Determine the [X, Y] coordinate at the center of the cell enclosing the given text.  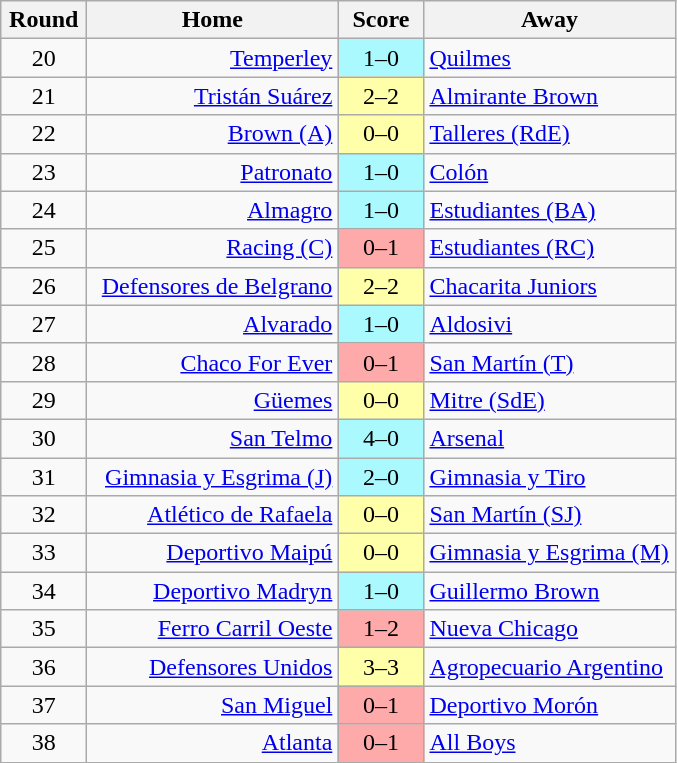
Güemes [212, 400]
Ferro Carril Oeste [212, 629]
2–0 [381, 477]
21 [44, 96]
Alvarado [212, 324]
Chaco For Ever [212, 362]
37 [44, 705]
Gimnasia y Tiro [550, 477]
Guillermo Brown [550, 591]
Deportivo Morón [550, 705]
Defensores Unidos [212, 667]
23 [44, 172]
Home [212, 20]
20 [44, 58]
Patronato [212, 172]
Atlético de Rafaela [212, 515]
30 [44, 438]
27 [44, 324]
31 [44, 477]
All Boys [550, 743]
Gimnasia y Esgrima (M) [550, 553]
San Telmo [212, 438]
Quilmes [550, 58]
Away [550, 20]
22 [44, 134]
1–2 [381, 629]
35 [44, 629]
Atlanta [212, 743]
28 [44, 362]
32 [44, 515]
4–0 [381, 438]
Temperley [212, 58]
24 [44, 210]
Aldosivi [550, 324]
Almirante Brown [550, 96]
San Martín (SJ) [550, 515]
San Miguel [212, 705]
Gimnasia y Esgrima (J) [212, 477]
29 [44, 400]
Racing (C) [212, 248]
Deportivo Maipú [212, 553]
Brown (A) [212, 134]
36 [44, 667]
25 [44, 248]
Tristán Suárez [212, 96]
Round [44, 20]
38 [44, 743]
Chacarita Juniors [550, 286]
Arsenal [550, 438]
Defensores de Belgrano [212, 286]
Estudiantes (BA) [550, 210]
Talleres (RdE) [550, 134]
26 [44, 286]
Score [381, 20]
Estudiantes (RC) [550, 248]
34 [44, 591]
Colón [550, 172]
San Martín (T) [550, 362]
33 [44, 553]
Almagro [212, 210]
Agropecuario Argentino [550, 667]
Nueva Chicago [550, 629]
Mitre (SdE) [550, 400]
Deportivo Madryn [212, 591]
3–3 [381, 667]
